Identify which cell holds the provided text, then report its [X, Y] central coordinate. 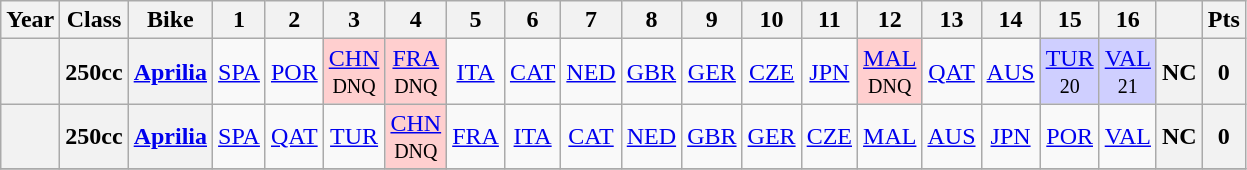
TUR20 [1070, 72]
TUR [354, 136]
Pts [1224, 20]
12 [890, 20]
VAL [1128, 136]
7 [591, 20]
1 [240, 20]
16 [1128, 20]
MALDNQ [890, 72]
9 [712, 20]
Class [94, 20]
FRADNQ [416, 72]
14 [1010, 20]
4 [416, 20]
2 [294, 20]
MAL [890, 136]
6 [532, 20]
3 [354, 20]
5 [476, 20]
8 [651, 20]
VAL21 [1128, 72]
10 [772, 20]
Year [30, 20]
15 [1070, 20]
13 [952, 20]
Bike [170, 20]
FRA [476, 136]
11 [829, 20]
